Search for the cell housing the specified text and yield its (X, Y) center coordinate. 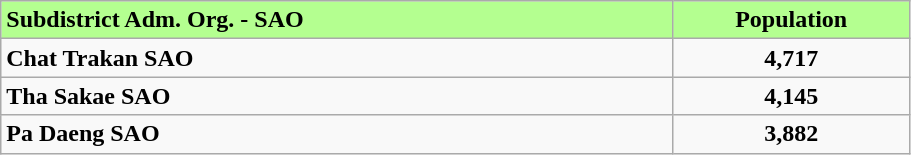
Tha Sakae SAO (337, 96)
4,145 (791, 96)
Subdistrict Adm. Org. - SAO (337, 20)
Chat Trakan SAO (337, 58)
Pa Daeng SAO (337, 134)
4,717 (791, 58)
Population (791, 20)
3,882 (791, 134)
